Identify which cell holds the provided text, then report its (x, y) central coordinate. 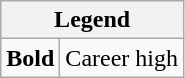
Bold (30, 58)
Career high (122, 58)
Legend (92, 20)
